Detect which cell encompasses the target text, then output its (x, y) center coordinate. 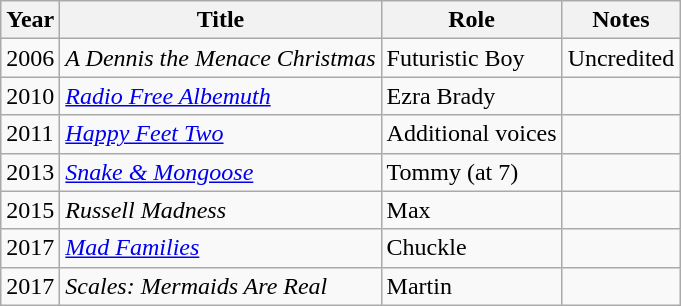
Martin (472, 286)
2011 (30, 134)
Chuckle (472, 248)
Title (220, 20)
Scales: Mermaids Are Real (220, 286)
2013 (30, 172)
Tommy (at 7) (472, 172)
Futuristic Boy (472, 58)
Role (472, 20)
2006 (30, 58)
Uncredited (621, 58)
2015 (30, 210)
Ezra Brady (472, 96)
Snake & Mongoose (220, 172)
Notes (621, 20)
2010 (30, 96)
Happy Feet Two (220, 134)
Max (472, 210)
Russell Madness (220, 210)
Year (30, 20)
A Dennis the Menace Christmas (220, 58)
Radio Free Albemuth (220, 96)
Mad Families (220, 248)
Additional voices (472, 134)
